Determine the (x, y) coordinate at the center of the cell enclosing the given text.  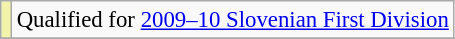
Qualified for 2009–10 Slovenian First Division (232, 20)
